Find where the given text appears and provide that cell's center as [x, y] coordinate. 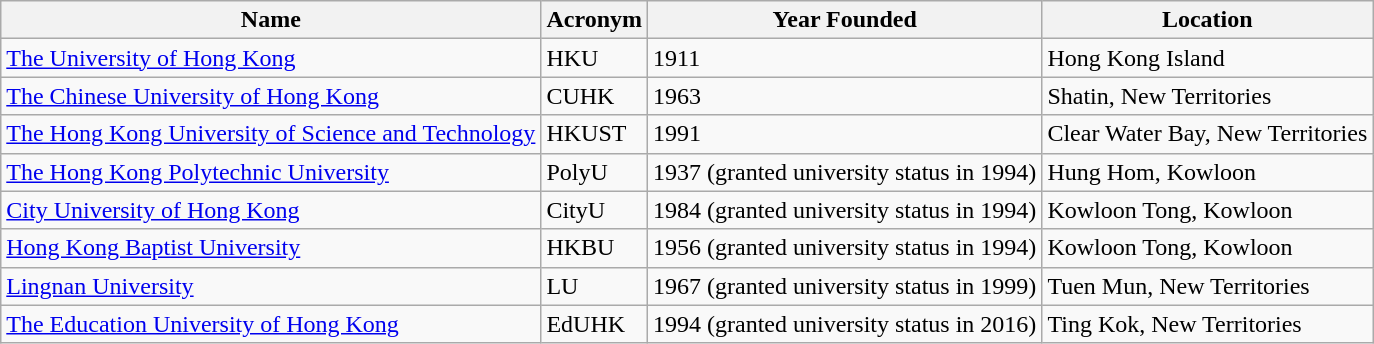
Shatin, New Territories [1208, 96]
Lingnan University [271, 286]
Hung Hom, Kowloon [1208, 172]
Clear Water Bay, New Territories [1208, 134]
PolyU [594, 172]
1991 [845, 134]
The University of Hong Kong [271, 58]
The Education University of Hong Kong [271, 324]
HKU [594, 58]
Tuen Mun, New Territories [1208, 286]
CityU [594, 210]
Acronym [594, 20]
The Hong Kong University of Science and Technology [271, 134]
1911 [845, 58]
1963 [845, 96]
1984 (granted university status in 1994) [845, 210]
City University of Hong Kong [271, 210]
Ting Kok, New Territories [1208, 324]
Location [1208, 20]
Name [271, 20]
Year Founded [845, 20]
1956 (granted university status in 1994) [845, 248]
HKUST [594, 134]
CUHK [594, 96]
EdUHK [594, 324]
Hong Kong Baptist University [271, 248]
1994 (granted university status in 2016) [845, 324]
The Hong Kong Polytechnic University [271, 172]
HKBU [594, 248]
1937 (granted university status in 1994) [845, 172]
1967 (granted university status in 1999) [845, 286]
Hong Kong Island [1208, 58]
LU [594, 286]
The Chinese University of Hong Kong [271, 96]
